For the text-containing cell, return its midpoint in (x, y) coordinate format. 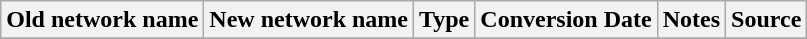
Old network name (102, 20)
Source (766, 20)
Conversion Date (566, 20)
New network name (309, 20)
Notes (691, 20)
Type (444, 20)
